Determine the (X, Y) coordinate at the center of the cell enclosing the given text.  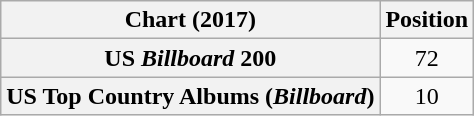
US Top Country Albums (Billboard) (190, 96)
Position (427, 20)
Chart (2017) (190, 20)
US Billboard 200 (190, 58)
10 (427, 96)
72 (427, 58)
